Detect which cell encompasses the target text, then output its [x, y] center coordinate. 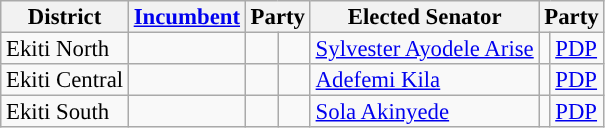
Elected Senator [424, 17]
Ekiti North [65, 49]
Ekiti South [65, 112]
Sola Akinyede [424, 112]
Ekiti Central [65, 80]
Adefemi Kila [424, 80]
Incumbent [186, 17]
District [65, 17]
Sylvester Ayodele Arise [424, 49]
